Search for the cell housing the specified text and yield its (x, y) center coordinate. 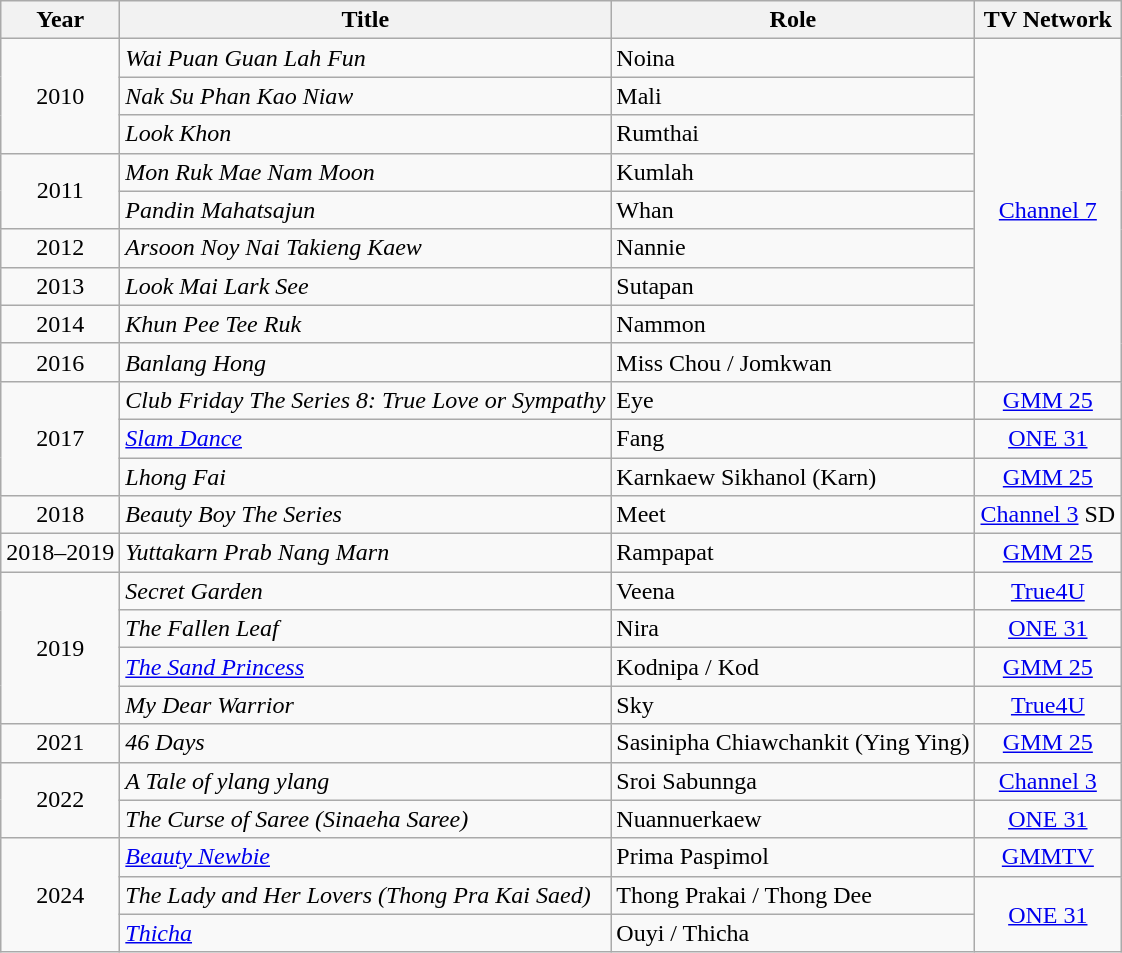
Channel 3 (1048, 781)
Wai Puan Guan Lah Fun (366, 58)
My Dear Warrior (366, 705)
Noina (793, 58)
2024 (60, 895)
Sroi Sabunnga (793, 781)
Title (366, 20)
Ouyi / Thicha (793, 933)
Rumthai (793, 134)
2012 (60, 248)
2019 (60, 648)
Sutapan (793, 286)
Year (60, 20)
2022 (60, 800)
2011 (60, 191)
Beauty Newbie (366, 857)
Sasinipha Chiawchankit (Ying Ying) (793, 743)
Channel 3 SD (1048, 515)
Karnkaew Sikhanol (Karn) (793, 477)
Sky (793, 705)
Lhong Fai (366, 477)
TV Network (1048, 20)
Thong Prakai / Thong Dee (793, 895)
A Tale of ylang ylang (366, 781)
Secret Garden (366, 591)
Arsoon Noy Nai Takieng Kaew (366, 248)
Fang (793, 438)
GMMTV (1048, 857)
Channel 7 (1048, 210)
Eye (793, 400)
The Sand Princess (366, 667)
The Fallen Leaf (366, 629)
Kumlah (793, 172)
Whan (793, 210)
2018–2019 (60, 553)
The Lady and Her Lovers (Thong Pra Kai Saed) (366, 895)
Banlang Hong (366, 362)
Meet (793, 515)
Pandin Mahatsajun (366, 210)
2010 (60, 96)
2014 (60, 324)
Veena (793, 591)
Khun Pee Tee Ruk (366, 324)
Thicha (366, 933)
Slam Dance (366, 438)
Prima Paspimol (793, 857)
Kodnipa / Kod (793, 667)
Mali (793, 96)
Mon Ruk Mae Nam Moon (366, 172)
2017 (60, 438)
The Curse of Saree (Sinaeha Saree) (366, 819)
Nannie (793, 248)
Role (793, 20)
Look Khon (366, 134)
Club Friday The Series 8: True Love or Sympathy (366, 400)
2013 (60, 286)
46 Days (366, 743)
2021 (60, 743)
Nira (793, 629)
Nammon (793, 324)
Miss Chou / Jomkwan (793, 362)
Yuttakarn Prab Nang Marn (366, 553)
Rampapat (793, 553)
Beauty Boy The Series (366, 515)
Nak Su Phan Kao Niaw (366, 96)
2016 (60, 362)
Look Mai Lark See (366, 286)
2018 (60, 515)
Nuannuerkaew (793, 819)
